Capture the cell that displays the provided text and extract its [x, y] central coordinate. 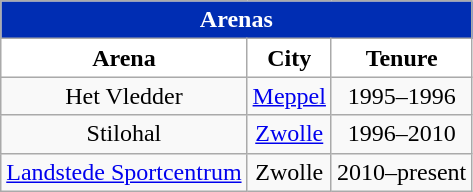
Stilohal [124, 134]
Landstede Sportcentrum [124, 172]
Tenure [401, 58]
Arenas [236, 20]
1996–2010 [401, 134]
Het Vledder [124, 96]
Meppel [289, 96]
Arena [124, 58]
City [289, 58]
2010–present [401, 172]
1995–1996 [401, 96]
